For the text-containing cell, return its midpoint in [X, Y] coordinate format. 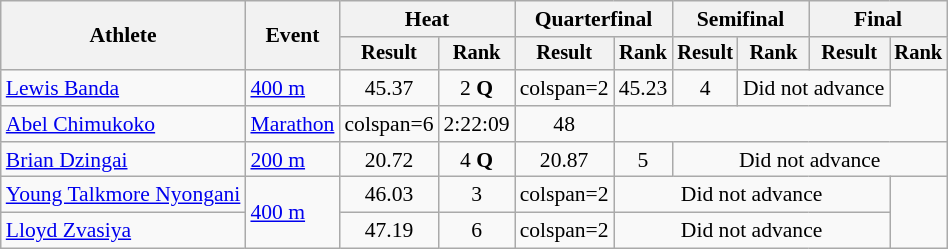
46.03 [388, 195]
Quarterfinal [594, 19]
Semifinal [740, 19]
Brian Dzingai [124, 160]
4 [705, 88]
47.19 [388, 231]
3 [477, 195]
Abel Chimukoko [124, 124]
Marathon [292, 124]
Event [292, 36]
5 [644, 160]
45.37 [388, 88]
20.87 [564, 160]
Athlete [124, 36]
Lewis Banda [124, 88]
200 m [292, 160]
20.72 [388, 160]
45.23 [644, 88]
colspan=6 [388, 124]
4 Q [477, 160]
6 [477, 231]
Heat [426, 19]
2 Q [477, 88]
48 [564, 124]
Young Talkmore Nyongani [124, 195]
Final [878, 19]
Lloyd Zvasiya [124, 231]
2:22:09 [477, 124]
